For the text-containing cell, return its midpoint in [X, Y] coordinate format. 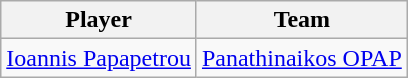
Ioannis Papapetrou [99, 58]
Team [302, 20]
Player [99, 20]
Panathinaikos OPAP [302, 58]
